Determine the (x, y) coordinate at the center of the cell enclosing the given text.  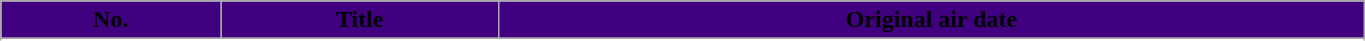
Original air date (932, 20)
No. (111, 20)
Title (360, 20)
